Determine the [x, y] coordinate at the center of the cell enclosing the given text.  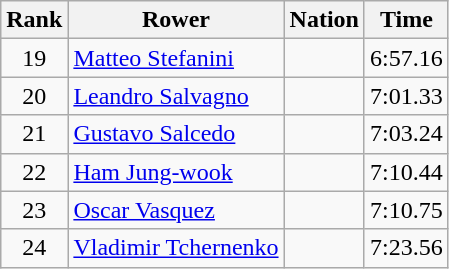
19 [34, 58]
Oscar Vasquez [176, 210]
21 [34, 134]
7:23.56 [406, 248]
Vladimir Tchernenko [176, 248]
7:01.33 [406, 96]
7:10.75 [406, 210]
23 [34, 210]
20 [34, 96]
Rank [34, 20]
Rower [176, 20]
Time [406, 20]
Ham Jung-wook [176, 172]
Gustavo Salcedo [176, 134]
Nation [324, 20]
7:03.24 [406, 134]
Matteo Stefanini [176, 58]
6:57.16 [406, 58]
24 [34, 248]
22 [34, 172]
7:10.44 [406, 172]
Leandro Salvagno [176, 96]
